Locate the cell with the specified text and output its (X, Y) center coordinate. 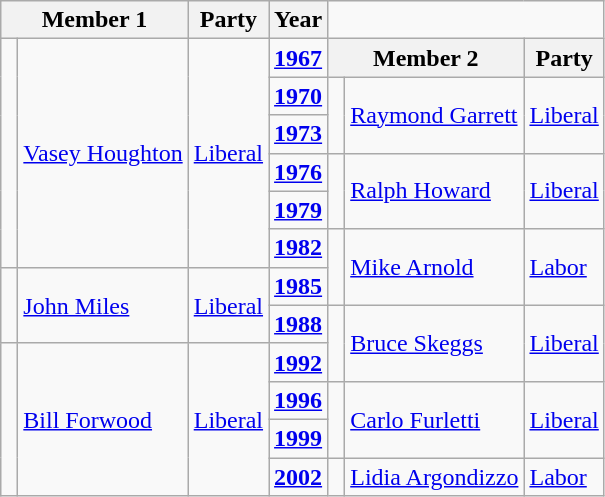
Bill Forwood (103, 419)
1985 (298, 286)
Member 1 (94, 20)
Lidia Argondizzo (434, 477)
1967 (298, 58)
Mike Arnold (434, 267)
1996 (298, 400)
Bruce Skeggs (434, 343)
Ralph Howard (434, 191)
1982 (298, 248)
1970 (298, 96)
Raymond Garrett (434, 115)
John Miles (103, 305)
Year (298, 20)
Carlo Furletti (434, 419)
1973 (298, 134)
1976 (298, 172)
1988 (298, 324)
Vasey Houghton (103, 153)
2002 (298, 477)
Member 2 (426, 58)
1992 (298, 362)
1999 (298, 438)
1979 (298, 210)
